Locate the cell with the specified text and output its (x, y) center coordinate. 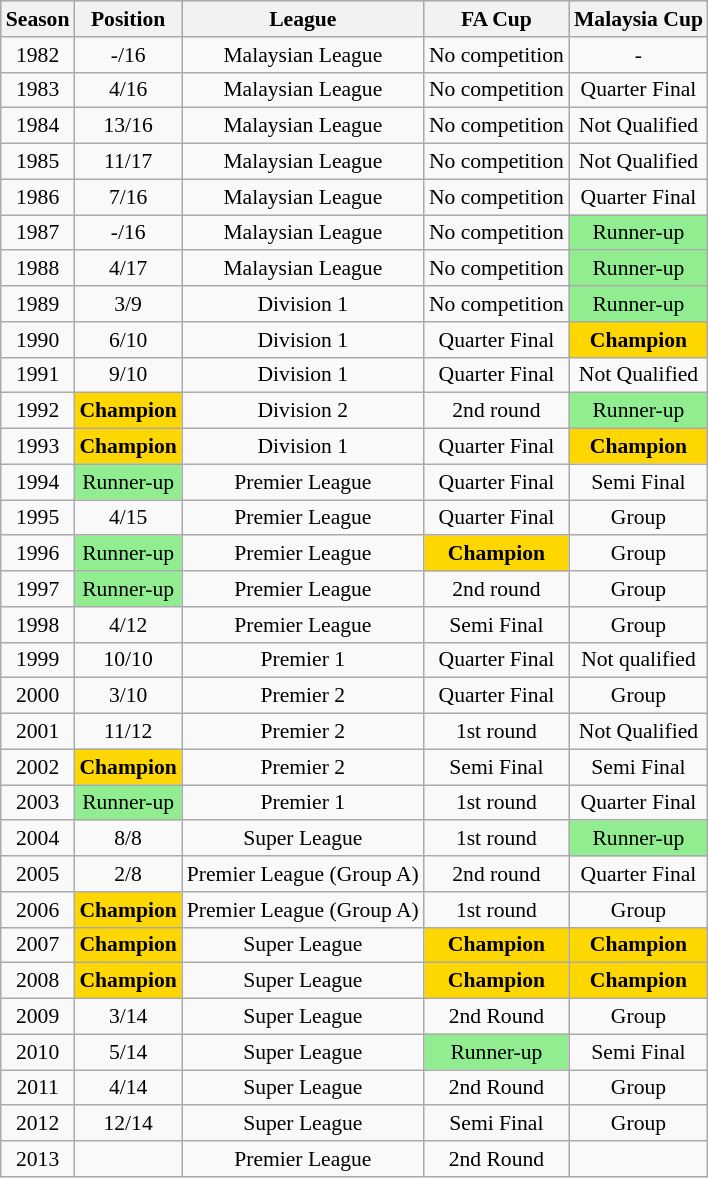
1990 (38, 340)
1996 (38, 554)
1994 (38, 482)
1999 (38, 660)
1997 (38, 589)
1993 (38, 447)
1995 (38, 518)
1987 (38, 233)
11/12 (128, 732)
Season (38, 19)
3/10 (128, 696)
4/15 (128, 518)
1986 (38, 197)
2001 (38, 732)
4/12 (128, 625)
2002 (38, 767)
1988 (38, 269)
FA Cup (496, 19)
4/16 (128, 90)
2004 (38, 839)
2007 (38, 945)
12/14 (128, 1124)
Position (128, 19)
2013 (38, 1159)
2008 (38, 981)
2/8 (128, 874)
2005 (38, 874)
6/10 (128, 340)
1984 (38, 126)
1989 (38, 304)
13/16 (128, 126)
4/17 (128, 269)
Malaysia Cup (638, 19)
3/9 (128, 304)
9/10 (128, 375)
Not qualified (638, 660)
2003 (38, 803)
8/8 (128, 839)
Division 2 (303, 411)
11/17 (128, 162)
2000 (38, 696)
1983 (38, 90)
League (303, 19)
5/14 (128, 1052)
1991 (38, 375)
7/16 (128, 197)
4/14 (128, 1088)
2011 (38, 1088)
- (638, 55)
1982 (38, 55)
2006 (38, 910)
2009 (38, 1017)
1998 (38, 625)
3/14 (128, 1017)
2012 (38, 1124)
10/10 (128, 660)
1985 (38, 162)
1992 (38, 411)
2010 (38, 1052)
